For the text-containing cell, return its midpoint in [X, Y] coordinate format. 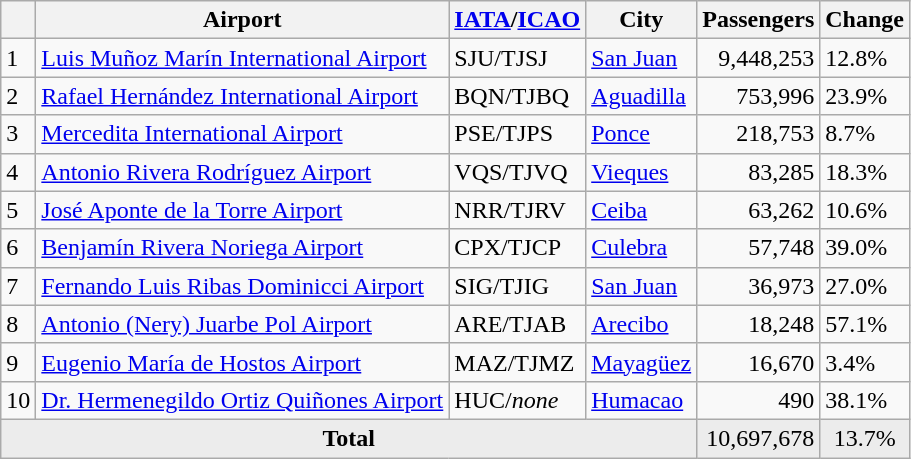
39.0% [865, 248]
8 [18, 324]
Mercedita International Airport [242, 134]
Culebra [642, 248]
3.4% [865, 362]
SJU/TJSJ [518, 58]
4 [18, 172]
12.8% [865, 58]
8.7% [865, 134]
VQS/TJVQ [518, 172]
753,996 [758, 96]
Change [865, 20]
3 [18, 134]
PSE/TJPS [518, 134]
Total [349, 438]
6 [18, 248]
16,670 [758, 362]
City [642, 20]
MAZ/TJMZ [518, 362]
Antonio (Nery) Juarbe Pol Airport [242, 324]
2 [18, 96]
57.1% [865, 324]
CPX/TJCP [518, 248]
Dr. Hermenegildo Ortiz Quiñones Airport [242, 400]
Ponce [642, 134]
9 [18, 362]
Humacao [642, 400]
36,973 [758, 286]
63,262 [758, 210]
9,448,253 [758, 58]
HUC/none [518, 400]
7 [18, 286]
Fernando Luis Ribas Dominicci Airport [242, 286]
Luis Muñoz Marín International Airport [242, 58]
5 [18, 210]
Ceiba [642, 210]
Benjamín Rivera Noriega Airport [242, 248]
SIG/TJIG [518, 286]
Eugenio María de Hostos Airport [242, 362]
NRR/TJRV [518, 210]
10,697,678 [758, 438]
1 [18, 58]
Vieques [642, 172]
18,248 [758, 324]
13.7% [865, 438]
38.1% [865, 400]
83,285 [758, 172]
490 [758, 400]
Mayagüez [642, 362]
18.3% [865, 172]
23.9% [865, 96]
ARE/TJAB [518, 324]
Aguadilla [642, 96]
José Aponte de la Torre Airport [242, 210]
Rafael Hernández International Airport [242, 96]
BQN/TJBQ [518, 96]
Arecibo [642, 324]
10.6% [865, 210]
Antonio Rivera Rodríguez Airport [242, 172]
Airport [242, 20]
27.0% [865, 286]
IATA/ICAO [518, 20]
Passengers [758, 20]
57,748 [758, 248]
10 [18, 400]
218,753 [758, 134]
